Provide the (x, y) coordinate of the cell's center where the given text is located.  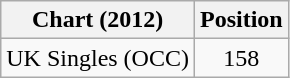
Chart (2012) (98, 20)
Position (241, 20)
158 (241, 58)
UK Singles (OCC) (98, 58)
